For the text-containing cell, return its midpoint in [x, y] coordinate format. 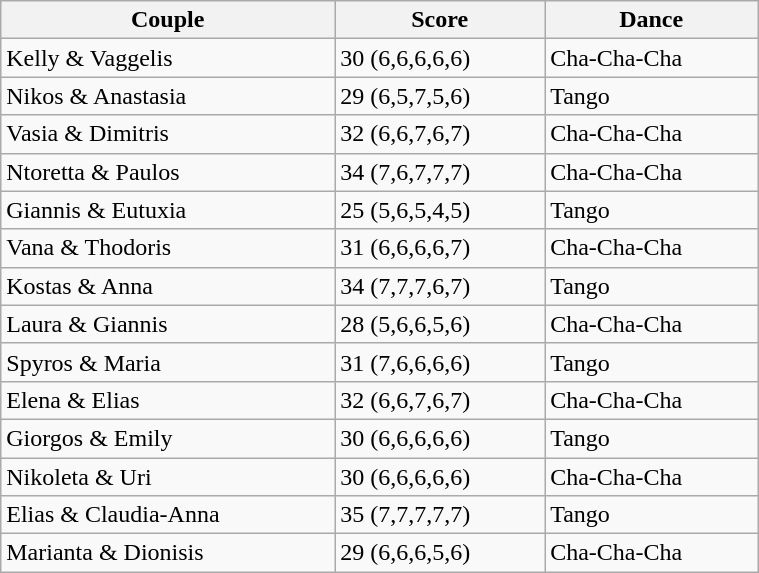
Nikos & Anastasia [168, 96]
31 (7,6,6,6,6) [440, 362]
29 (6,6,6,5,6) [440, 553]
Dance [652, 20]
34 (7,6,7,7,7) [440, 172]
31 (6,6,6,6,7) [440, 248]
Score [440, 20]
Vasia & Dimitris [168, 134]
Kelly & Vaggelis [168, 58]
Ntoretta & Paulos [168, 172]
Spyros & Maria [168, 362]
28 (5,6,6,5,6) [440, 324]
Vana & Thodoris [168, 248]
Nikoleta & Uri [168, 477]
Kostas & Anna [168, 286]
Laura & Giannis [168, 324]
29 (6,5,7,5,6) [440, 96]
25 (5,6,5,4,5) [440, 210]
35 (7,7,7,7,7) [440, 515]
Giannis & Eutuxia [168, 210]
Elias & Claudia-Anna [168, 515]
Elena & Elias [168, 400]
Couple [168, 20]
34 (7,7,7,6,7) [440, 286]
Marianta & Dionisis [168, 553]
Giorgos & Emily [168, 438]
